Extract the (x, y) coordinate from the center of the cell holding the provided text.  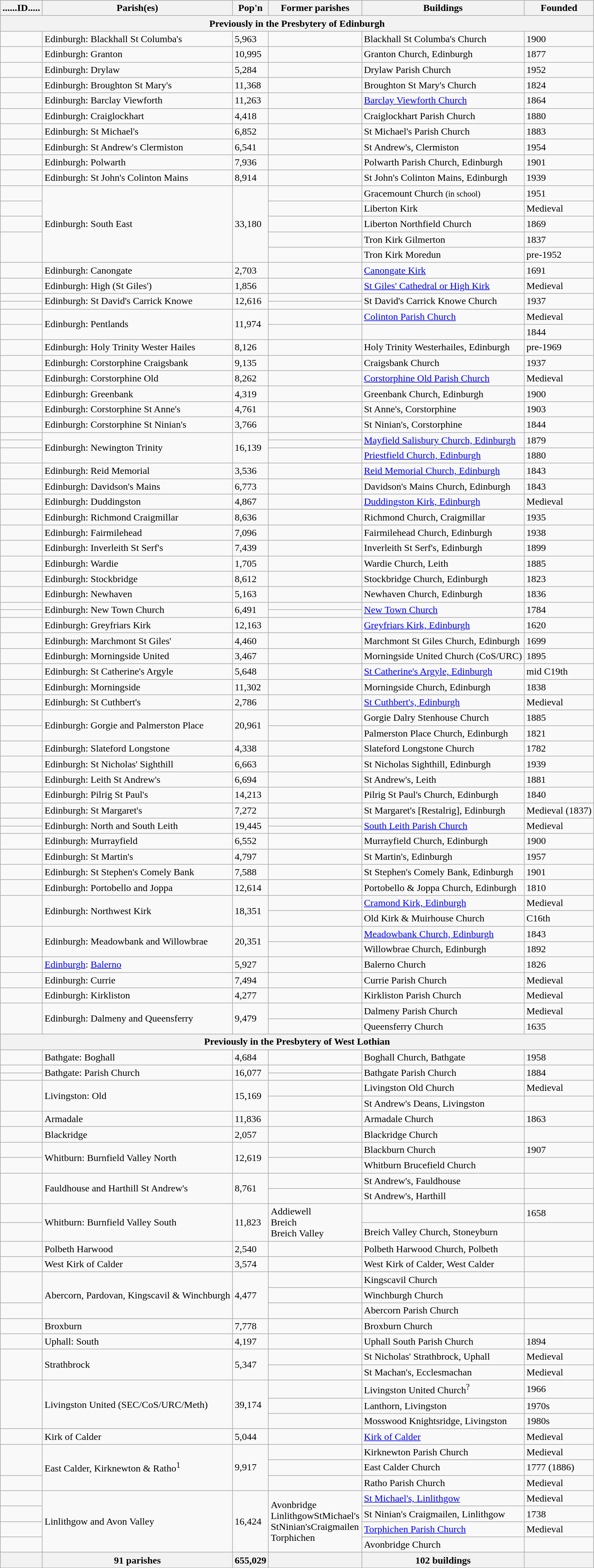
mid C19th (559, 671)
Currie Parish Church (443, 980)
16,424 (250, 1521)
Greenbank Church, Edinburgh (443, 394)
6,663 (250, 764)
Edinburgh: Newington Trinity (137, 448)
Blackburn Church (443, 1150)
AvonbridgeLinlithgowStMichael'sStNinian'sCraigmailenTorphichen (315, 1521)
Slateford Longstone Church (443, 749)
1952 (559, 70)
Richmond Church, Craigmillar (443, 517)
Portobello & Joppa Church, Edinburgh (443, 887)
Liberton Kirk (443, 209)
New Town Church (443, 610)
1970s (559, 1406)
3,536 (250, 471)
Broughton St Mary's Church (443, 85)
Previously in the Presbytery of Edinburgh (297, 24)
655,029 (250, 1560)
Edinburgh: Holy Trinity Wester Hailes (137, 347)
12,616 (250, 301)
Edinburgh: North and South Leith (137, 826)
Polbeth Harwood Church, Polbeth (443, 1249)
St Andrew's, Fauldhouse (443, 1181)
Queensferry Church (443, 1026)
5,927 (250, 965)
12,619 (250, 1157)
19,445 (250, 826)
Edinburgh: Richmond Craigmillar (137, 517)
Edinburgh: St David's Carrick Knowe (137, 301)
1980s (559, 1421)
Edinburgh: Newhaven (137, 594)
1837 (559, 240)
Uphall South Parish Church (443, 1341)
Newhaven Church, Edinburgh (443, 594)
4,197 (250, 1341)
2,057 (250, 1134)
Edinburgh: Greenbank (137, 394)
1877 (559, 54)
Edinburgh: Kirkliston (137, 996)
St Cuthbert's, Edinburgh (443, 703)
1821 (559, 733)
Davidson's Mains Church, Edinburgh (443, 486)
16,139 (250, 448)
1691 (559, 270)
1935 (559, 517)
C16th (559, 918)
Stockbridge Church, Edinburgh (443, 579)
Former parishes (315, 8)
6,541 (250, 147)
Previously in the Presbytery of West Lothian (297, 1042)
Duddingston Kirk, Edinburgh (443, 502)
1782 (559, 749)
Breich Valley Church, Stoneyburn (443, 1232)
8,126 (250, 347)
Edinburgh: St Stephen's Comely Bank (137, 872)
Livingston United (SEC/CoS/URC/Meth) (137, 1404)
Bathgate: Parish Church (137, 1073)
3,574 (250, 1264)
1895 (559, 656)
Edinburgh: Greyfriars Kirk (137, 625)
pre-1952 (559, 255)
Edinburgh: Pentlands (137, 324)
4,418 (250, 116)
Edinburgh: Fairmilehead (137, 533)
Kingscavil Church (443, 1280)
Edinburgh: Gorgie and Palmerston Place (137, 726)
Edinburgh: Granton (137, 54)
1,856 (250, 286)
8,612 (250, 579)
4,277 (250, 996)
2,540 (250, 1249)
West Kirk of Calder (137, 1264)
pre-1969 (559, 347)
Edinburgh: Dalmeny and Queensferry (137, 1019)
6,694 (250, 780)
4,319 (250, 394)
Mayfield Salisbury Church, Edinburgh (443, 440)
Bathgate Parish Church (443, 1073)
11,302 (250, 687)
1957 (559, 857)
Blackridge (137, 1134)
Cramond Kirk, Edinburgh (443, 903)
11,836 (250, 1119)
5,648 (250, 671)
1907 (559, 1150)
Edinburgh: Canongate (137, 270)
Edinburgh: St Michael's (137, 131)
Whitburn: Burnfield Valley South (137, 1223)
Wardie Church, Leith (443, 563)
1658 (559, 1213)
1951 (559, 193)
Tron Kirk Moredun (443, 255)
Palmerston Place Church, Edinburgh (443, 733)
4,684 (250, 1057)
Abercorn, Pardovan, Kingscavil & Winchburgh (137, 1295)
3,766 (250, 424)
11,823 (250, 1223)
Edinburgh: Meadowbank and Willowbrae (137, 941)
12,614 (250, 887)
5,163 (250, 594)
St Ninian's, Corstorphine (443, 424)
Livingston: Old (137, 1096)
8,262 (250, 378)
8,636 (250, 517)
7,778 (250, 1326)
Edinburgh: Polwarth (137, 162)
5,963 (250, 39)
Parish(es) (137, 8)
St Nicholas Sighthill, Edinburgh (443, 764)
1966 (559, 1389)
12,163 (250, 625)
Edinburgh: Currie (137, 980)
St John's Colinton Mains, Edinburgh (443, 178)
Bathgate: Boghall (137, 1057)
10,995 (250, 54)
1824 (559, 85)
Inverleith St Serf's, Edinburgh (443, 548)
Torphichen Parish Church (443, 1529)
1869 (559, 224)
Tron Kirk Gilmerton (443, 240)
St Andrew's, Clermiston (443, 147)
1864 (559, 101)
1826 (559, 965)
6,491 (250, 610)
3,467 (250, 656)
Winchburgh Church (443, 1295)
Edinburgh: Slateford Longstone (137, 749)
Edinburgh: Morningside (137, 687)
16,077 (250, 1073)
7,494 (250, 980)
East Calder Church (443, 1467)
Edinburgh: St Martin's (137, 857)
Edinburgh: Leith St Andrew's (137, 780)
Liberton Northfield Church (443, 224)
Edinburgh: Blackhall St Columba's (137, 39)
Ratho Parish Church (443, 1483)
Drylaw Parish Church (443, 70)
Edinburgh: Barclay Viewforth (137, 101)
33,180 (250, 224)
Edinburgh: St John's Colinton Mains (137, 178)
Edinburgh: Broughton St Mary's (137, 85)
1699 (559, 640)
Strathbrock (137, 1365)
Buildings (443, 8)
Edinburgh: Murrayfield (137, 841)
Edinburgh: Morningside United (137, 656)
1954 (559, 147)
Dalmeny Parish Church (443, 1011)
East Calder, Kirknewton & Ratho1 (137, 1467)
Edinburgh: Inverleith St Serf's (137, 548)
4,338 (250, 749)
9,135 (250, 363)
Willowbrae Church, Edinburgh (443, 949)
Boghall Church, Bathgate (443, 1057)
Old Kirk & Muirhouse Church (443, 918)
Livingston United Church? (443, 1389)
Edinburgh: Corstorphine Craigsbank (137, 363)
Uphall: South (137, 1341)
Edinburgh: Portobello and Joppa (137, 887)
Edinburgh: Corstorphine Old (137, 378)
4,797 (250, 857)
Livingston Old Church (443, 1088)
4,477 (250, 1295)
7,588 (250, 872)
Meadowbank Church, Edinburgh (443, 934)
Edinburgh: Corstorphine St Anne's (137, 409)
Blackhall St Columba's Church (443, 39)
Greyfriars Kirk, Edinburgh (443, 625)
1881 (559, 780)
St Andrew's, Harthill (443, 1196)
Edinburgh: Wardie (137, 563)
Edinburgh: Corstorphine St Ninian's (137, 424)
Edinburgh: Balerno (137, 965)
Morningside Church, Edinburgh (443, 687)
Edinburgh: Craiglockhart (137, 116)
Granton Church, Edinburgh (443, 54)
Broxburn Church (443, 1326)
St Ninian's Craigmailen, Linlithgow (443, 1514)
6,552 (250, 841)
1738 (559, 1514)
8,761 (250, 1189)
Polbeth Harwood (137, 1249)
West Kirk of Calder, West Calder (443, 1264)
7,272 (250, 810)
Abercorn Parish Church (443, 1311)
Polwarth Parish Church, Edinburgh (443, 162)
St Martin's, Edinburgh (443, 857)
Avonbridge Church (443, 1544)
Kirkliston Parish Church (443, 996)
Fauldhouse and Harthill St Andrew's (137, 1189)
Gorgie Dalry Stenhouse Church (443, 718)
102 buildings (443, 1560)
Gracemount Church (in school) (443, 193)
5,284 (250, 70)
1892 (559, 949)
7,936 (250, 162)
Reid Memorial Church, Edinburgh (443, 471)
Canongate Kirk (443, 270)
Edinburgh: Davidson's Mains (137, 486)
Broxburn (137, 1326)
1840 (559, 795)
4,761 (250, 409)
Marchmont St Giles Church, Edinburgh (443, 640)
91 parishes (137, 1560)
St Nicholas' Strathbrock, Uphall (443, 1357)
6,773 (250, 486)
7,439 (250, 548)
Edinburgh: St Catherine's Argyle (137, 671)
Edinburgh: Reid Memorial (137, 471)
Pilrig St Paul's Church, Edinburgh (443, 795)
9,479 (250, 1019)
Pop'n (250, 8)
6,852 (250, 131)
Balerno Church (443, 965)
1,705 (250, 563)
Craiglockhart Parish Church (443, 116)
Morningside United Church (CoS/URC) (443, 656)
St Andrew's Deans, Livingston (443, 1103)
Edinburgh: Duddingston (137, 502)
4,460 (250, 640)
Colinton Parish Church (443, 317)
Barclay Viewforth Church (443, 101)
1903 (559, 409)
11,263 (250, 101)
15,169 (250, 1096)
St Michael's, Linlithgow (443, 1498)
1620 (559, 625)
Edinburgh: Drylaw (137, 70)
St Anne's, Corstorphine (443, 409)
20,961 (250, 726)
Kirknewton Parish Church (443, 1452)
Armadale (137, 1119)
South Leith Parish Church (443, 826)
Priestfield Church, Edinburgh (443, 456)
4,867 (250, 502)
Edinburgh: New Town Church (137, 610)
7,096 (250, 533)
18,351 (250, 910)
1823 (559, 579)
9,917 (250, 1467)
Blackridge Church (443, 1134)
1777 (1886) (559, 1467)
1879 (559, 440)
20,351 (250, 941)
1784 (559, 610)
......ID..... (21, 8)
Edinburgh: Marchmont St Giles' (137, 640)
11,368 (250, 85)
Edinburgh: St Andrew's Clermiston (137, 147)
St Michael's Parish Church (443, 131)
Edinburgh: Stockbridge (137, 579)
1884 (559, 1073)
Edinburgh: South East (137, 224)
1863 (559, 1119)
St Catherine's Argyle, Edinburgh (443, 671)
Murrayfield Church, Edinburgh (443, 841)
1836 (559, 594)
Edinburgh: Northwest Kirk (137, 910)
Holy Trinity Westerhailes, Edinburgh (443, 347)
St Giles' Cathedral or High Kirk (443, 286)
St Margaret's [Restalrig], Edinburgh (443, 810)
5,044 (250, 1437)
11,974 (250, 324)
1838 (559, 687)
Whitburn: Burnfield Valley North (137, 1157)
Craigsbank Church (443, 363)
St Machan's, Ecclesmachan (443, 1372)
Linlithgow and Avon Valley (137, 1521)
1899 (559, 548)
2,786 (250, 703)
1938 (559, 533)
AddiewellBreichBreich Valley (315, 1223)
8,914 (250, 178)
1894 (559, 1341)
39,174 (250, 1404)
Lanthorn, Livingston (443, 1406)
5,347 (250, 1365)
St David's Carrick Knowe Church (443, 301)
Armadale Church (443, 1119)
St Stephen's Comely Bank, Edinburgh (443, 872)
Edinburgh: St Cuthbert's (137, 703)
1883 (559, 131)
Edinburgh: St Margaret's (137, 810)
Medieval (1837) (559, 810)
14,213 (250, 795)
Whitburn Brucefield Church (443, 1165)
1635 (559, 1026)
1958 (559, 1057)
Founded (559, 8)
Edinburgh: St Nicholas' Sighthill (137, 764)
Mosswood Knightsridge, Livingston (443, 1421)
Fairmilehead Church, Edinburgh (443, 533)
St Andrew's, Leith (443, 780)
2,703 (250, 270)
Corstorphine Old Parish Church (443, 378)
Edinburgh: High (St Giles') (137, 286)
1810 (559, 887)
Edinburgh: Pilrig St Paul's (137, 795)
